Provide the (X, Y) coordinate of the cell's center where the given text is located.  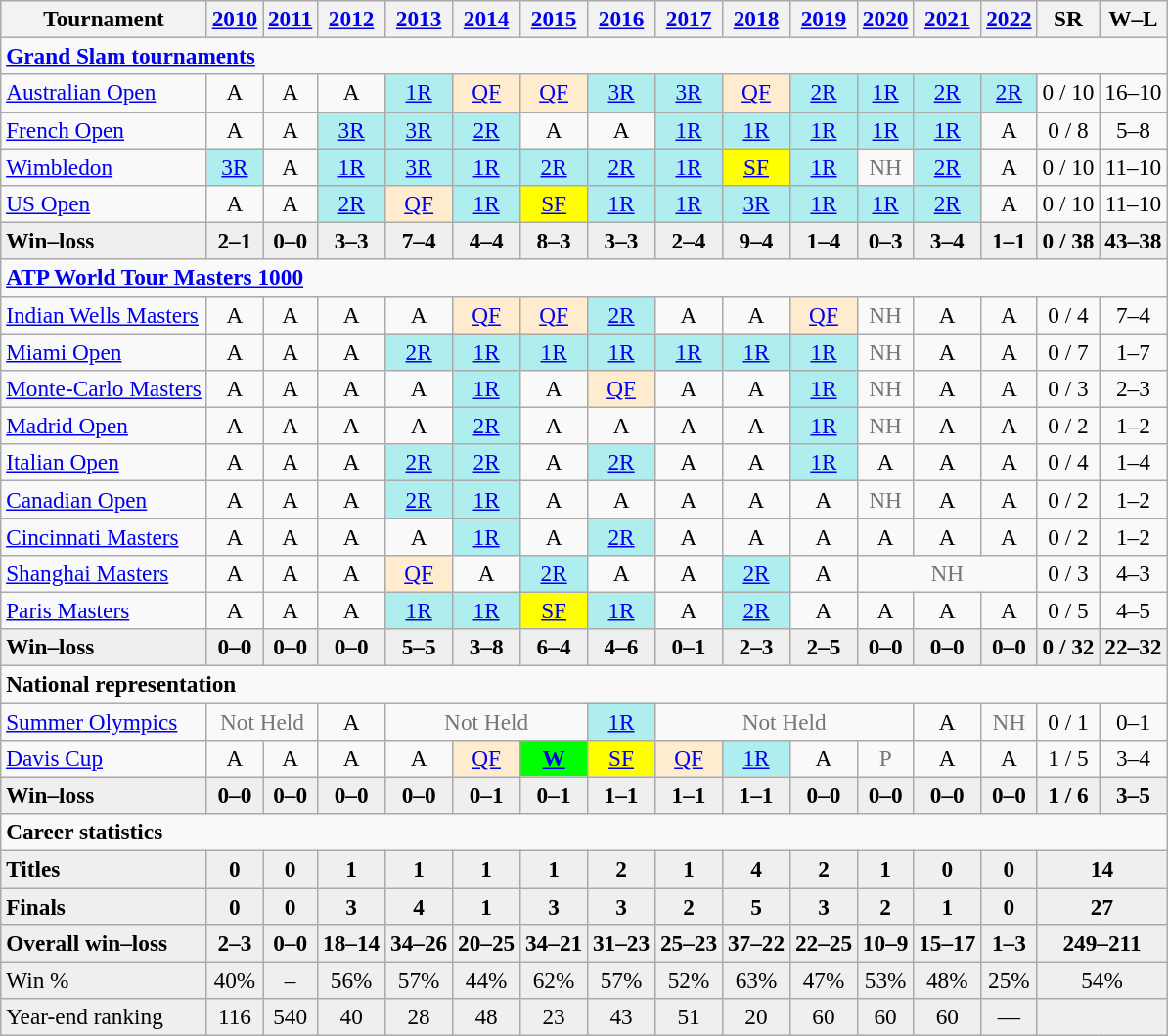
0 / 38 (1068, 241)
3–8 (487, 648)
2014 (487, 19)
48% (947, 980)
47% (824, 980)
44% (487, 980)
16–10 (1133, 93)
9–4 (757, 241)
2–5 (824, 648)
0 / 32 (1068, 648)
56% (352, 980)
Australian Open (104, 93)
540 (291, 1016)
Shanghai Masters (104, 573)
Wimbledon (104, 166)
4–3 (1133, 573)
Win % (104, 980)
22–25 (824, 943)
6–4 (554, 648)
1–7 (1133, 351)
2016 (622, 19)
ATP World Tour Masters 1000 (584, 278)
63% (757, 980)
Summer Olympics (104, 721)
34–21 (554, 943)
43 (622, 1016)
2–4 (689, 241)
10–9 (884, 943)
22–32 (1133, 648)
— (1010, 1016)
31–23 (622, 943)
2022 (1010, 19)
37–22 (757, 943)
2011 (291, 19)
0–3 (884, 241)
25% (1010, 980)
2012 (352, 19)
2017 (689, 19)
53% (884, 980)
Cincinnati Masters (104, 536)
Paris Masters (104, 610)
5–8 (1133, 130)
Indian Wells Masters (104, 315)
5 (757, 906)
51 (689, 1016)
SR (1068, 19)
14 (1101, 869)
27 (1101, 906)
2013 (419, 19)
Grand Slam tournaments (584, 56)
2–1 (235, 241)
249–211 (1101, 943)
20 (757, 1016)
23 (554, 1016)
Canadian Open (104, 499)
P (884, 758)
US Open (104, 203)
W (554, 758)
0 / 5 (1068, 610)
54% (1101, 980)
Miami Open (104, 351)
34–26 (419, 943)
48 (487, 1016)
W–L (1133, 19)
2018 (757, 19)
1 / 5 (1068, 758)
116 (235, 1016)
2010 (235, 19)
Italian Open (104, 463)
3–5 (1133, 795)
1–3 (1010, 943)
25–23 (689, 943)
15–17 (947, 943)
28 (419, 1016)
National representation (584, 684)
1 / 6 (1068, 795)
Overall win–loss (104, 943)
0 / 1 (1068, 721)
4–6 (622, 648)
0 / 7 (1068, 351)
2021 (947, 19)
Career statistics (584, 832)
43–38 (1133, 241)
Year-end ranking (104, 1016)
Monte-Carlo Masters (104, 388)
Finals (104, 906)
Tournament (104, 19)
5–5 (419, 648)
4–5 (1133, 610)
18–14 (352, 943)
20–25 (487, 943)
– (291, 980)
40 (352, 1016)
2015 (554, 19)
62% (554, 980)
0 / 8 (1068, 130)
French Open (104, 130)
8–3 (554, 241)
40% (235, 980)
2019 (824, 19)
52% (689, 980)
Davis Cup (104, 758)
4–4 (487, 241)
Madrid Open (104, 426)
2020 (884, 19)
Titles (104, 869)
